Determine the (X, Y) coordinate at the center of the cell enclosing the given text.  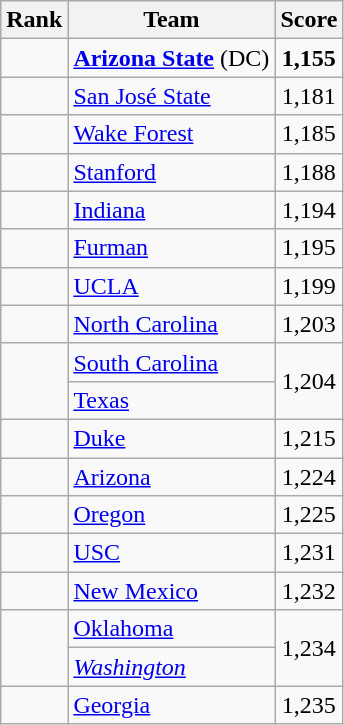
Arizona State (DC) (172, 58)
North Carolina (172, 324)
UCLA (172, 286)
Indiana (172, 210)
1,224 (309, 477)
1,195 (309, 248)
Arizona (172, 477)
1,234 (309, 648)
Oklahoma (172, 629)
Score (309, 20)
South Carolina (172, 362)
1,181 (309, 96)
Wake Forest (172, 134)
Georgia (172, 705)
1,185 (309, 134)
Oregon (172, 515)
Furman (172, 248)
1,225 (309, 515)
New Mexico (172, 591)
1,231 (309, 553)
1,194 (309, 210)
Texas (172, 400)
1,203 (309, 324)
Stanford (172, 172)
1,155 (309, 58)
Rank (34, 20)
1,204 (309, 381)
1,188 (309, 172)
1,232 (309, 591)
Team (172, 20)
1,199 (309, 286)
USC (172, 553)
Washington (172, 667)
San José State (172, 96)
1,215 (309, 438)
Duke (172, 438)
1,235 (309, 705)
